Find where the given text appears and provide that cell's center as (x, y) coordinate. 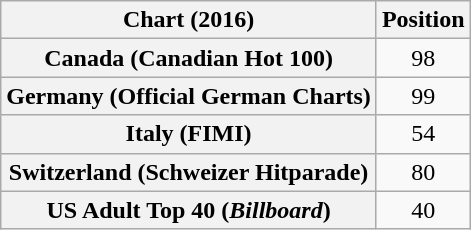
99 (423, 96)
Canada (Canadian Hot 100) (189, 58)
Position (423, 20)
Chart (2016) (189, 20)
Germany (Official German Charts) (189, 96)
Italy (FIMI) (189, 134)
80 (423, 172)
98 (423, 58)
Switzerland (Schweizer Hitparade) (189, 172)
US Adult Top 40 (Billboard) (189, 210)
40 (423, 210)
54 (423, 134)
